Identify which cell holds the provided text, then report its [x, y] central coordinate. 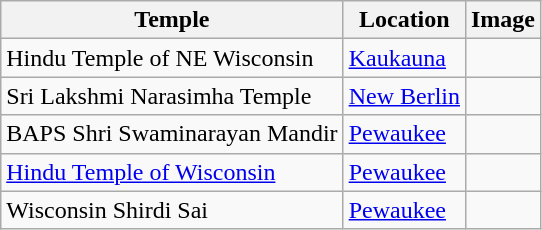
Temple [172, 20]
Kaukauna [404, 58]
BAPS Shri Swaminarayan Mandir [172, 134]
Hindu Temple of NE Wisconsin [172, 58]
Wisconsin Shirdi Sai [172, 210]
Location [404, 20]
Sri Lakshmi Narasimha Temple [172, 96]
Image [502, 20]
Hindu Temple of Wisconsin [172, 172]
New Berlin [404, 96]
